Extract the (X, Y) coordinate from the center of the cell holding the provided text.  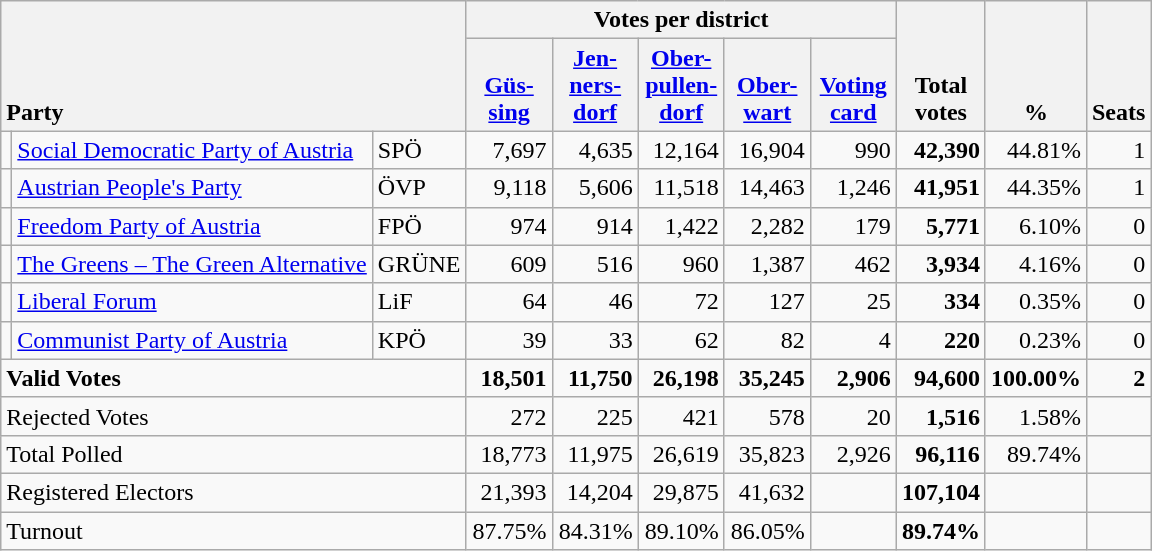
Registered Electors (234, 492)
2,282 (767, 226)
84.31% (595, 531)
2,906 (853, 378)
6.10% (1036, 226)
96,116 (940, 454)
Valid Votes (234, 378)
Güs-sing (509, 85)
86.05% (767, 531)
25 (853, 302)
960 (681, 264)
46 (595, 302)
3,934 (940, 264)
Rejected Votes (234, 416)
16,904 (767, 150)
Liberal Forum (192, 302)
Ober-wart (767, 85)
2 (1118, 378)
62 (681, 340)
0.35% (1036, 302)
12,164 (681, 150)
Austrian People's Party (192, 188)
272 (509, 416)
72 (681, 302)
LiF (419, 302)
FPÖ (419, 226)
44.35% (1036, 188)
26,619 (681, 454)
462 (853, 264)
974 (509, 226)
516 (595, 264)
GRÜNE (419, 264)
20 (853, 416)
Party (234, 66)
The Greens – The Green Alternative (192, 264)
Totalvotes (940, 66)
4 (853, 340)
1,516 (940, 416)
Seats (1118, 66)
4.16% (1036, 264)
5,606 (595, 188)
107,104 (940, 492)
42,390 (940, 150)
421 (681, 416)
39 (509, 340)
14,463 (767, 188)
33 (595, 340)
Jen-ners-dorf (595, 85)
11,518 (681, 188)
2,926 (853, 454)
41,951 (940, 188)
1,246 (853, 188)
179 (853, 226)
578 (767, 416)
KPÖ (419, 340)
35,823 (767, 454)
26,198 (681, 378)
Social Democratic Party of Austria (192, 150)
609 (509, 264)
18,773 (509, 454)
94,600 (940, 378)
1,387 (767, 264)
1.58% (1036, 416)
87.75% (509, 531)
4,635 (595, 150)
ÖVP (419, 188)
SPÖ (419, 150)
990 (853, 150)
1,422 (681, 226)
7,697 (509, 150)
29,875 (681, 492)
% (1036, 66)
Total Polled (234, 454)
11,750 (595, 378)
0.23% (1036, 340)
Ober-pullen-dorf (681, 85)
11,975 (595, 454)
9,118 (509, 188)
Freedom Party of Austria (192, 226)
220 (940, 340)
35,245 (767, 378)
44.81% (1036, 150)
18,501 (509, 378)
5,771 (940, 226)
Communist Party of Austria (192, 340)
21,393 (509, 492)
127 (767, 302)
82 (767, 340)
100.00% (1036, 378)
Turnout (234, 531)
225 (595, 416)
Votes per district (681, 20)
334 (940, 302)
41,632 (767, 492)
14,204 (595, 492)
Votingcard (853, 85)
89.10% (681, 531)
914 (595, 226)
64 (509, 302)
